Find where the given text appears and provide that cell's center as [x, y] coordinate. 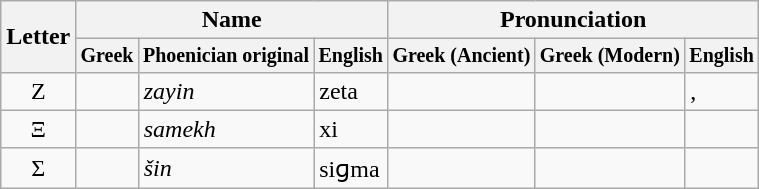
Name [232, 20]
Letter [38, 37]
xi [351, 129]
Σ [38, 168]
Ζ [38, 91]
, [722, 91]
Pronunciation [574, 20]
Ξ [38, 129]
zeta [351, 91]
samekh [226, 129]
Greek [107, 56]
šin [226, 168]
Greek (Modern) [610, 56]
zayin [226, 91]
Greek (Ancient) [462, 56]
Phoenician original [226, 56]
siɡma [351, 168]
